Identify which cell holds the provided text, then report its (x, y) central coordinate. 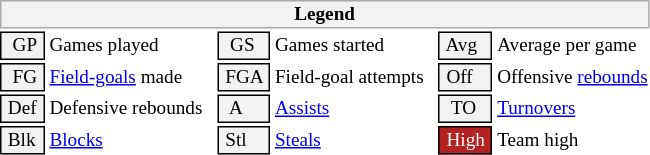
Steals (354, 140)
Turnovers (573, 108)
Team high (573, 140)
Average per game (573, 46)
Stl (244, 140)
Offensive rebounds (573, 77)
GS (244, 46)
Assists (354, 108)
Def (22, 108)
Defensive rebounds (131, 108)
High (466, 140)
TO (466, 108)
Field-goals made (131, 77)
FG (22, 77)
A (244, 108)
Blocks (131, 140)
Games started (354, 46)
FGA (244, 77)
GP (22, 46)
Off (466, 77)
Field-goal attempts (354, 77)
Games played (131, 46)
Legend (324, 14)
Blk (22, 140)
Avg (466, 46)
